Scan for the cell matching the given text and deliver its (x, y) coordinate at center. 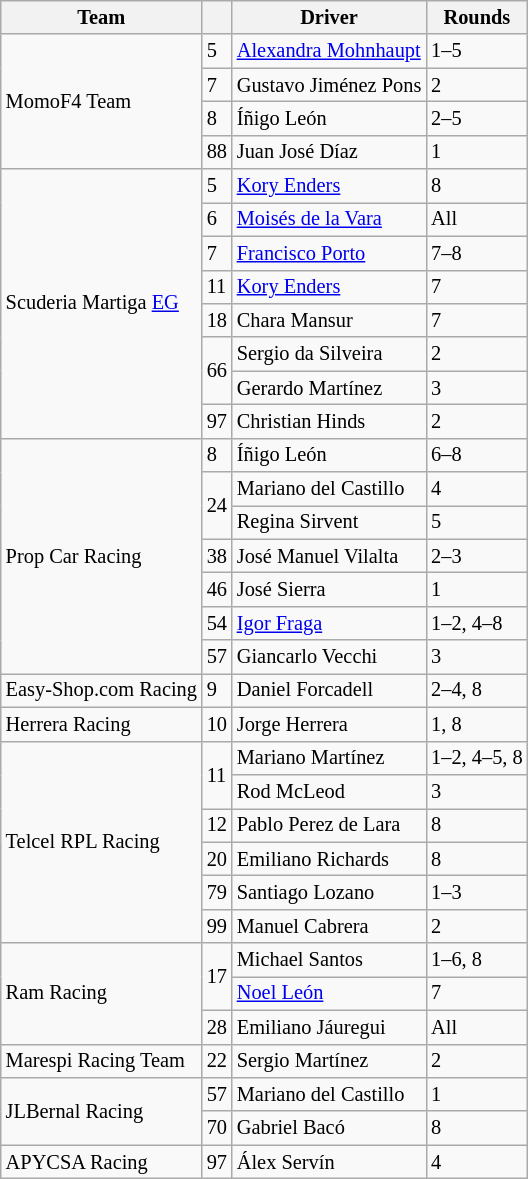
10 (217, 724)
Gabriel Bacó (329, 1128)
Jorge Herrera (329, 724)
Noel León (329, 993)
Emiliano Jáuregui (329, 1027)
Francisco Porto (329, 253)
22 (217, 1061)
Easy-Shop.com Racing (102, 690)
APYCSA Racing (102, 1162)
Scuderia Martiga EG (102, 304)
2–3 (476, 556)
6–8 (476, 455)
Driver (329, 17)
17 (217, 976)
Alexandra Mohnhaupt (329, 51)
1–3 (476, 892)
Pablo Perez de Lara (329, 825)
9 (217, 690)
79 (217, 892)
6 (217, 219)
Giancarlo Vecchi (329, 657)
Marespi Racing Team (102, 1061)
Emiliano Richards (329, 859)
18 (217, 320)
7–8 (476, 253)
Santiago Lozano (329, 892)
Rounds (476, 17)
Gerardo Martínez (329, 388)
Prop Car Racing (102, 556)
20 (217, 859)
66 (217, 370)
2–5 (476, 118)
Regina Sirvent (329, 522)
Rod McLeod (329, 791)
70 (217, 1128)
Igor Fraga (329, 623)
José Sierra (329, 589)
MomoF4 Team (102, 102)
Michael Santos (329, 960)
Daniel Forcadell (329, 690)
1–2, 4–8 (476, 623)
Mariano Martínez (329, 758)
Ram Racing (102, 994)
Álex Servín (329, 1162)
1, 8 (476, 724)
24 (217, 506)
54 (217, 623)
Christian Hinds (329, 421)
46 (217, 589)
2–4, 8 (476, 690)
Manuel Cabrera (329, 926)
José Manuel Vilalta (329, 556)
Juan José Díaz (329, 152)
Gustavo Jiménez Pons (329, 85)
38 (217, 556)
Sergio da Silveira (329, 354)
1–2, 4–5, 8 (476, 758)
12 (217, 825)
JLBernal Racing (102, 1110)
Herrera Racing (102, 724)
28 (217, 1027)
1–6, 8 (476, 960)
Telcel RPL Racing (102, 842)
Moisés de la Vara (329, 219)
88 (217, 152)
Sergio Martínez (329, 1061)
Chara Mansur (329, 320)
99 (217, 926)
Team (102, 17)
1–5 (476, 51)
